Return (x, y) of the center of cell containing provided text 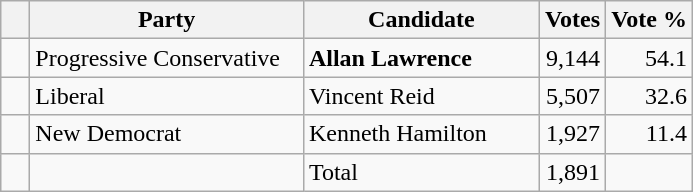
Kenneth Hamilton (421, 134)
New Democrat (167, 134)
1,927 (572, 134)
5,507 (572, 96)
54.1 (650, 58)
Progressive Conservative (167, 58)
1,891 (572, 172)
Allan Lawrence (421, 58)
Total (421, 172)
32.6 (650, 96)
9,144 (572, 58)
11.4 (650, 134)
Candidate (421, 20)
Vincent Reid (421, 96)
Votes (572, 20)
Party (167, 20)
Liberal (167, 96)
Vote % (650, 20)
